Scan for the cell matching the given text and deliver its (x, y) coordinate at center. 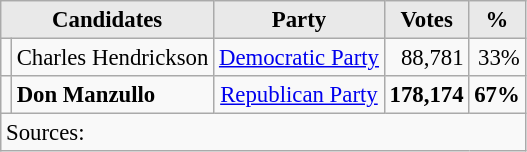
Candidates (108, 20)
33% (497, 58)
Party (300, 20)
Democratic Party (300, 58)
Votes (426, 20)
Charles Hendrickson (112, 58)
178,174 (426, 95)
88,781 (426, 58)
67% (497, 95)
Republican Party (300, 95)
% (497, 20)
Don Manzullo (112, 95)
Sources: (263, 133)
